Detect which cell encompasses the target text, then output its [x, y] center coordinate. 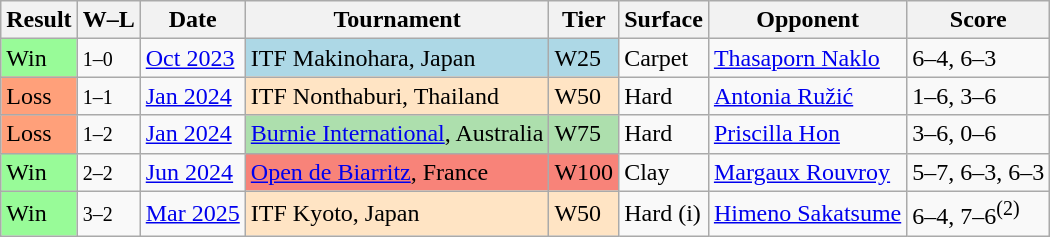
Burnie International, Australia [397, 134]
5–7, 6–3, 6–3 [978, 172]
1–0 [108, 58]
Himeno Sakatsume [807, 214]
Tournament [397, 20]
2–2 [108, 172]
W25 [584, 58]
Open de Biarritz, France [397, 172]
1–2 [108, 134]
Score [978, 20]
Thasaporn Naklo [807, 58]
Mar 2025 [192, 214]
Oct 2023 [192, 58]
3–6, 0–6 [978, 134]
6–4, 6–3 [978, 58]
3–2 [108, 214]
6–4, 7–6(2) [978, 214]
Surface [664, 20]
Margaux Rouvroy [807, 172]
1–6, 3–6 [978, 96]
Priscilla Hon [807, 134]
Carpet [664, 58]
ITF Makinohara, Japan [397, 58]
Hard (i) [664, 214]
Opponent [807, 20]
W100 [584, 172]
Antonia Ružić [807, 96]
ITF Nonthaburi, Thailand [397, 96]
Date [192, 20]
Jun 2024 [192, 172]
Clay [664, 172]
Result [39, 20]
W–L [108, 20]
ITF Kyoto, Japan [397, 214]
W75 [584, 134]
Tier [584, 20]
1–1 [108, 96]
